Capture the cell that displays the provided text and extract its (x, y) central coordinate. 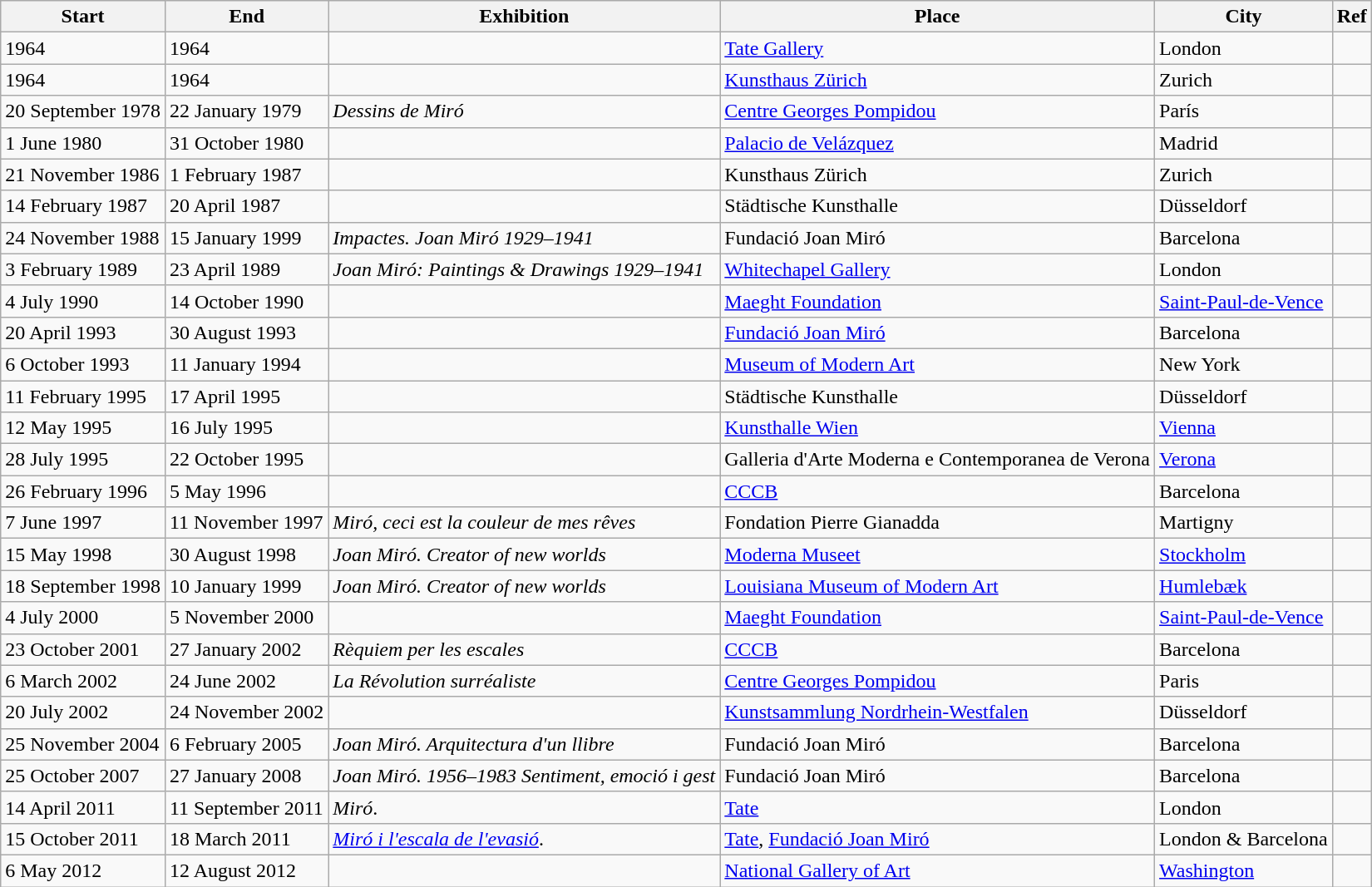
New York (1244, 364)
30 August 1993 (246, 333)
18 March 2011 (246, 839)
Tate (938, 807)
Martigny (1244, 523)
20 September 1978 (83, 111)
6 February 2005 (246, 744)
24 June 2002 (246, 681)
Start (83, 17)
1 February 1987 (246, 175)
Madrid (1244, 143)
Paris (1244, 681)
18 September 1998 (83, 586)
Ref (1352, 17)
Tate, Fundació Joan Miró (938, 839)
Palacio de Velázquez (938, 143)
Stockholm (1244, 554)
Louisiana Museum of Modern Art (938, 586)
City (1244, 17)
La Révolution surréaliste (524, 681)
Miró. (524, 807)
6 May 2012 (83, 870)
11 November 1997 (246, 523)
24 November 1988 (83, 238)
Museum of Modern Art (938, 364)
Miró i l'escala de l'evasió. (524, 839)
11 January 1994 (246, 364)
14 April 2011 (83, 807)
23 April 1989 (246, 269)
Kunsthalle Wien (938, 428)
Impactes. Joan Miró 1929–1941 (524, 238)
Moderna Museet (938, 554)
Vienna (1244, 428)
20 July 2002 (83, 712)
Verona (1244, 460)
Rèquiem per les escales (524, 649)
7 June 1997 (83, 523)
27 January 2008 (246, 776)
1 June 1980 (83, 143)
14 October 1990 (246, 301)
Galleria d'Arte Moderna e Contemporanea de Verona (938, 460)
26 February 1996 (83, 491)
End (246, 17)
12 August 2012 (246, 870)
5 May 1996 (246, 491)
10 January 1999 (246, 586)
24 November 2002 (246, 712)
National Gallery of Art (938, 870)
20 April 1987 (246, 206)
3 February 1989 (83, 269)
Kunstsammlung Nordrhein-Westfalen (938, 712)
28 July 1995 (83, 460)
Place (938, 17)
Washington (1244, 870)
6 October 1993 (83, 364)
15 January 1999 (246, 238)
6 March 2002 (83, 681)
Miró, ceci est la couleur de mes rêves (524, 523)
París (1244, 111)
12 May 1995 (83, 428)
4 July 2000 (83, 618)
15 May 1998 (83, 554)
17 April 1995 (246, 397)
Exhibition (524, 17)
16 July 1995 (246, 428)
25 October 2007 (83, 776)
Tate Gallery (938, 48)
Dessins de Miró (524, 111)
22 October 1995 (246, 460)
22 January 1979 (246, 111)
London & Barcelona (1244, 839)
11 February 1995 (83, 397)
20 April 1993 (83, 333)
Joan Miró: Paintings & Drawings 1929–1941 (524, 269)
25 November 2004 (83, 744)
23 October 2001 (83, 649)
Fondation Pierre Gianadda (938, 523)
Joan Miró. 1956–1983 Sentiment, emoció i gest (524, 776)
4 July 1990 (83, 301)
Joan Miró. Arquitectura d'un llibre (524, 744)
27 January 2002 (246, 649)
5 November 2000 (246, 618)
21 November 1986 (83, 175)
15 October 2011 (83, 839)
31 October 1980 (246, 143)
14 February 1987 (83, 206)
11 September 2011 (246, 807)
30 August 1998 (246, 554)
Humlebæk (1244, 586)
Whitechapel Gallery (938, 269)
